From the cell containing the given text, extract its center point as (x, y) coordinate. 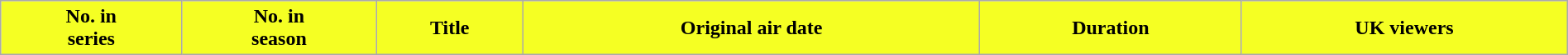
Duration (1111, 28)
No. inseason (280, 28)
Title (450, 28)
UK viewers (1404, 28)
Original air date (751, 28)
No. inseries (91, 28)
